Identify which cell holds the provided text, then report its [X, Y] central coordinate. 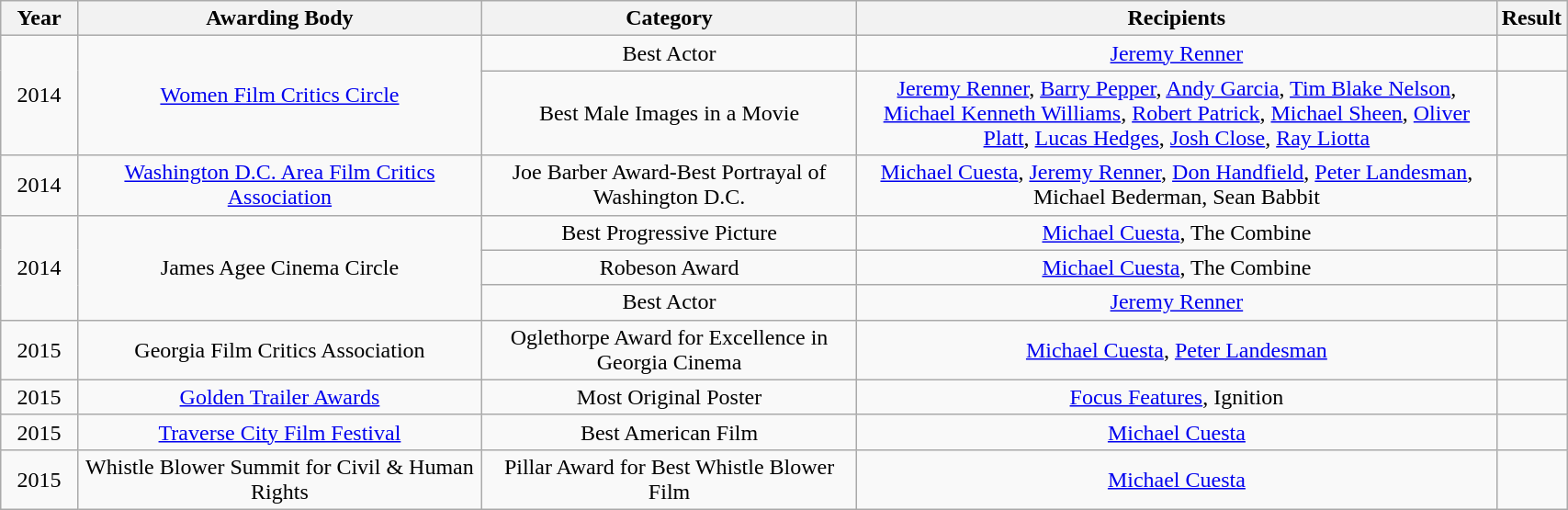
Whistle Blower Summit for Civil & Human Rights [279, 480]
Women Film Critics Circle [279, 96]
Recipients [1178, 18]
Pillar Award for Best Whistle Blower Film [670, 480]
Focus Features, Ignition [1178, 397]
Michael Cuesta, Jeremy Renner, Don Handfield, Peter Landesman, Michael Bederman, Sean Babbit [1178, 186]
Best Male Images in a Movie [670, 113]
Robeson Award [670, 267]
Most Original Poster [670, 397]
James Agee Cinema Circle [279, 267]
Golden Trailer Awards [279, 397]
Traverse City Film Festival [279, 432]
Georgia Film Critics Association [279, 349]
Best Progressive Picture [670, 232]
Joe Barber Award-Best Portrayal of Washington D.C. [670, 186]
Category [670, 18]
Michael Cuesta, Peter Landesman [1178, 349]
Result [1531, 18]
Awarding Body [279, 18]
Oglethorpe Award for Excellence in Georgia Cinema [670, 349]
Washington D.C. Area Film Critics Association [279, 186]
Best American Film [670, 432]
Year [39, 18]
